Find where the given text appears and provide that cell's center as (x, y) coordinate. 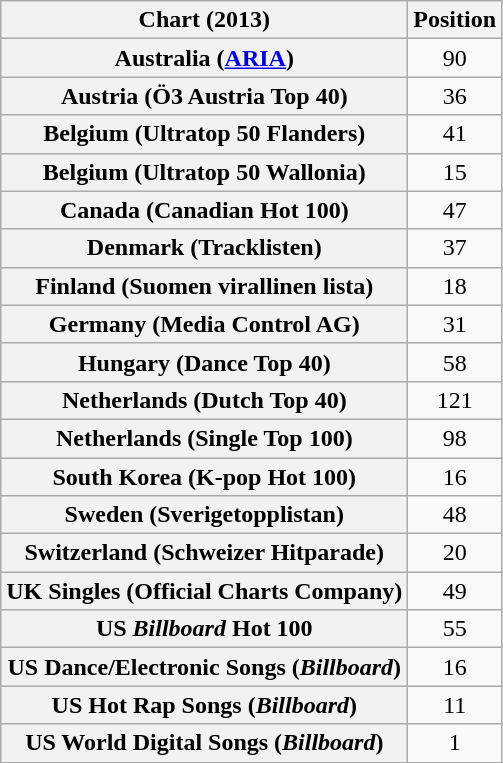
Germany (Media Control AG) (204, 324)
UK Singles (Official Charts Company) (204, 591)
58 (455, 362)
Finland (Suomen virallinen lista) (204, 286)
Austria (Ö3 Austria Top 40) (204, 96)
31 (455, 324)
US Hot Rap Songs (Billboard) (204, 705)
Chart (2013) (204, 20)
US World Digital Songs (Billboard) (204, 743)
98 (455, 438)
90 (455, 58)
55 (455, 629)
20 (455, 553)
37 (455, 248)
47 (455, 210)
Belgium (Ultratop 50 Wallonia) (204, 172)
1 (455, 743)
Denmark (Tracklisten) (204, 248)
Switzerland (Schweizer Hitparade) (204, 553)
15 (455, 172)
Sweden (Sverigetopplistan) (204, 515)
11 (455, 705)
18 (455, 286)
South Korea (K-pop Hot 100) (204, 477)
36 (455, 96)
49 (455, 591)
US Billboard Hot 100 (204, 629)
48 (455, 515)
Netherlands (Single Top 100) (204, 438)
Hungary (Dance Top 40) (204, 362)
Position (455, 20)
Canada (Canadian Hot 100) (204, 210)
US Dance/Electronic Songs (Billboard) (204, 667)
Netherlands (Dutch Top 40) (204, 400)
121 (455, 400)
41 (455, 134)
Belgium (Ultratop 50 Flanders) (204, 134)
Australia (ARIA) (204, 58)
